Find where the given text appears and provide that cell's center as (X, Y) coordinate. 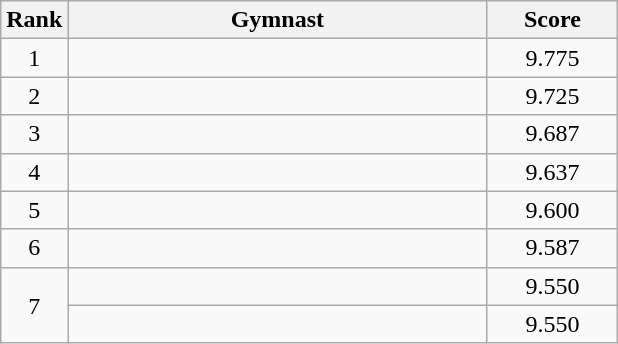
9.637 (552, 172)
1 (34, 58)
9.587 (552, 248)
2 (34, 96)
9.775 (552, 58)
9.600 (552, 210)
Gymnast (278, 20)
9.725 (552, 96)
6 (34, 248)
7 (34, 305)
Rank (34, 20)
4 (34, 172)
3 (34, 134)
Score (552, 20)
9.687 (552, 134)
5 (34, 210)
